Return (x, y) of the center of cell containing provided text 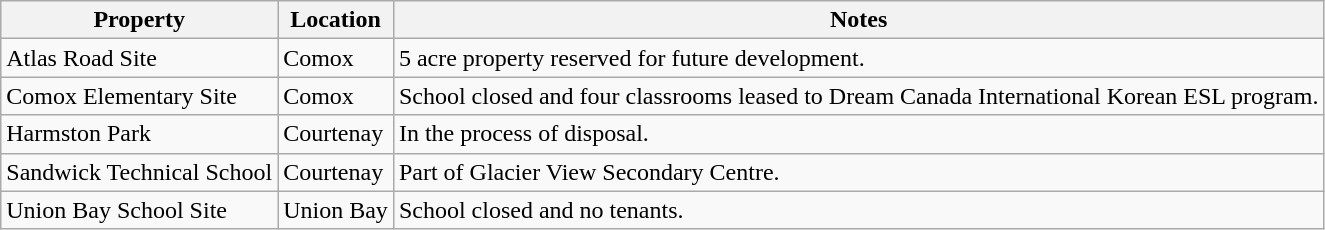
Comox Elementary Site (140, 96)
Atlas Road Site (140, 58)
Sandwick Technical School (140, 172)
Property (140, 20)
5 acre property reserved for future development. (858, 58)
Part of Glacier View Secondary Centre. (858, 172)
In the process of disposal. (858, 134)
Union Bay (336, 210)
School closed and no tenants. (858, 210)
Harmston Park (140, 134)
Location (336, 20)
Union Bay School Site (140, 210)
Notes (858, 20)
School closed and four classrooms leased to Dream Canada International Korean ESL program. (858, 96)
